Provide the (x, y) coordinate of the cell's center where the given text is located.  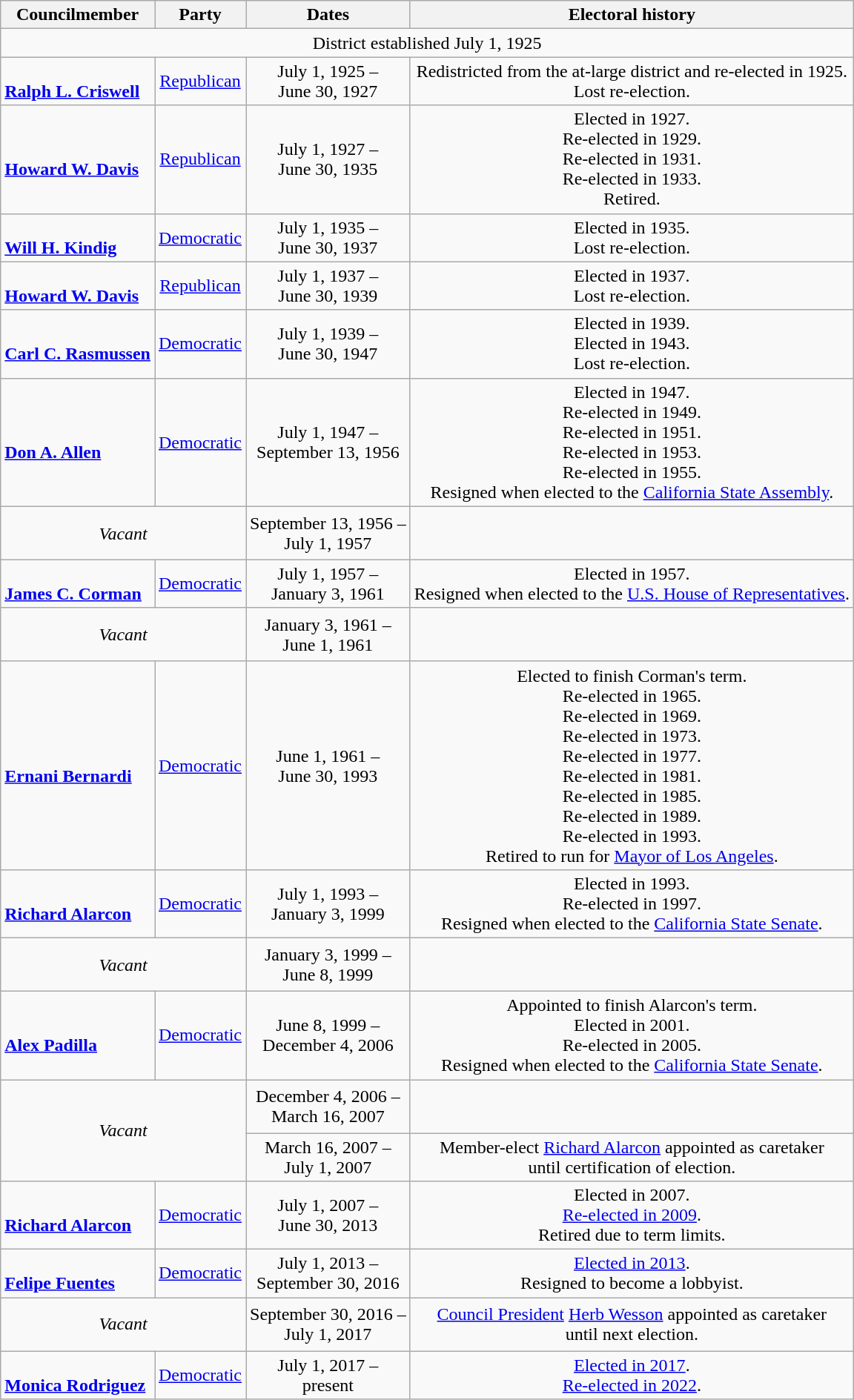
June 1, 1961 – June 30, 1993 (328, 765)
Appointed to finish Alarcon's term. Elected in 2001. Re-elected in 2005. Resigned when elected to the California State Senate. (632, 1035)
Carl C. Rasmussen (78, 344)
Elected in 1937. Lost re-election. (632, 286)
Ernani Bernardi (78, 765)
July 1, 1957 – January 3, 1961 (328, 584)
September 30, 2016 –July 1, 2017 (328, 1324)
Don A. Allen (78, 442)
January 3, 1999 –June 8, 1999 (328, 964)
Elected in 1957. Resigned when elected to the U.S. House of Representatives. (632, 584)
Felipe Fuentes (78, 1273)
Will H. Kindig (78, 237)
Redistricted from the at-large district and re-elected in 1925. Lost re-election. (632, 82)
Member-elect Richard Alarcon appointed as caretaker until certification of election. (632, 1156)
Elected in 2013. Resigned to become a lobbyist. (632, 1273)
Council President Herb Wesson appointed as caretaker until next election. (632, 1324)
July 1, 1939 – June 30, 1947 (328, 344)
July 1, 2017 –present (328, 1376)
July 1, 1993 – January 3, 1999 (328, 903)
Elected in 1927. Re-elected in 1929. Re-elected in 1931. Re-elected in 1933. Retired. (632, 159)
July 1, 1927 – June 30, 1935 (328, 159)
July 1, 1925 – June 30, 1927 (328, 82)
March 16, 2007 –July 1, 2007 (328, 1156)
Alex Padilla (78, 1035)
December 4, 2006 –March 16, 2007 (328, 1106)
Elected in 1993. Re-elected in 1997. Resigned when elected to the California State Senate. (632, 903)
Ralph L. Criswell (78, 82)
Elected in 2007. Re-elected in 2009. Retired due to term limits. (632, 1215)
July 1, 1935 – June 30, 1937 (328, 237)
James C. Corman (78, 584)
July 1, 2007 – June 30, 2013 (328, 1215)
Elected in 2017. Re-elected in 2022. (632, 1376)
Electoral history (632, 15)
July 1, 1947 – September 13, 1956 (328, 442)
Councilmember (78, 15)
July 1, 2013 – September 30, 2016 (328, 1273)
Monica Rodriguez (78, 1376)
July 1, 1937 – June 30, 1939 (328, 286)
June 8, 1999 – December 4, 2006 (328, 1035)
September 13, 1956 –July 1, 1957 (328, 533)
Elected in 1939. Elected in 1943. Lost re-election. (632, 344)
January 3, 1961 –June 1, 1961 (328, 634)
Party (200, 15)
Dates (328, 15)
Elected in 1935. Lost re-election. (632, 237)
District established July 1, 1925 (427, 43)
